Find where the given text appears and provide that cell's center as [x, y] coordinate. 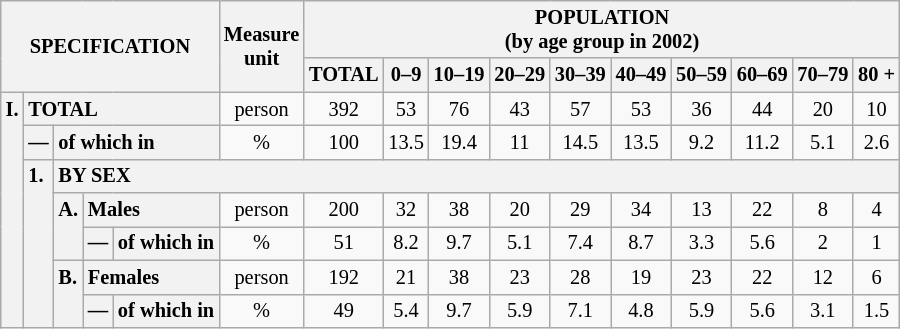
30–39 [580, 75]
28 [580, 277]
11 [520, 142]
14.5 [580, 142]
80 + [876, 75]
50–59 [702, 75]
1. [38, 243]
3.1 [824, 311]
I. [12, 210]
1 [876, 243]
36 [702, 109]
7.1 [580, 311]
3.3 [702, 243]
192 [344, 277]
13 [702, 210]
0–9 [406, 75]
5.4 [406, 311]
21 [406, 277]
10 [876, 109]
8 [824, 210]
43 [520, 109]
4.8 [642, 311]
2.6 [876, 142]
B. [68, 294]
392 [344, 109]
57 [580, 109]
70–79 [824, 75]
2 [824, 243]
100 [344, 142]
44 [762, 109]
11.2 [762, 142]
8.2 [406, 243]
9.2 [702, 142]
A. [68, 226]
Males [151, 210]
29 [580, 210]
10–19 [460, 75]
40–49 [642, 75]
19 [642, 277]
60–69 [762, 75]
6 [876, 277]
1.5 [876, 311]
Females [151, 277]
Measure unit [262, 46]
12 [824, 277]
200 [344, 210]
34 [642, 210]
76 [460, 109]
32 [406, 210]
7.4 [580, 243]
4 [876, 210]
20–29 [520, 75]
19.4 [460, 142]
49 [344, 311]
SPECIFICATION [110, 46]
POPULATION (by age group in 2002) [602, 29]
8.7 [642, 243]
BY SEX [477, 176]
51 [344, 243]
